Search for the cell housing the specified text and yield its [X, Y] center coordinate. 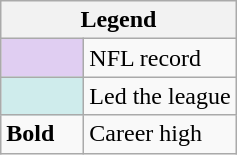
Led the league [160, 96]
Career high [160, 134]
Bold [42, 134]
Legend [118, 20]
NFL record [160, 58]
